Capture the cell that displays the provided text and extract its (X, Y) central coordinate. 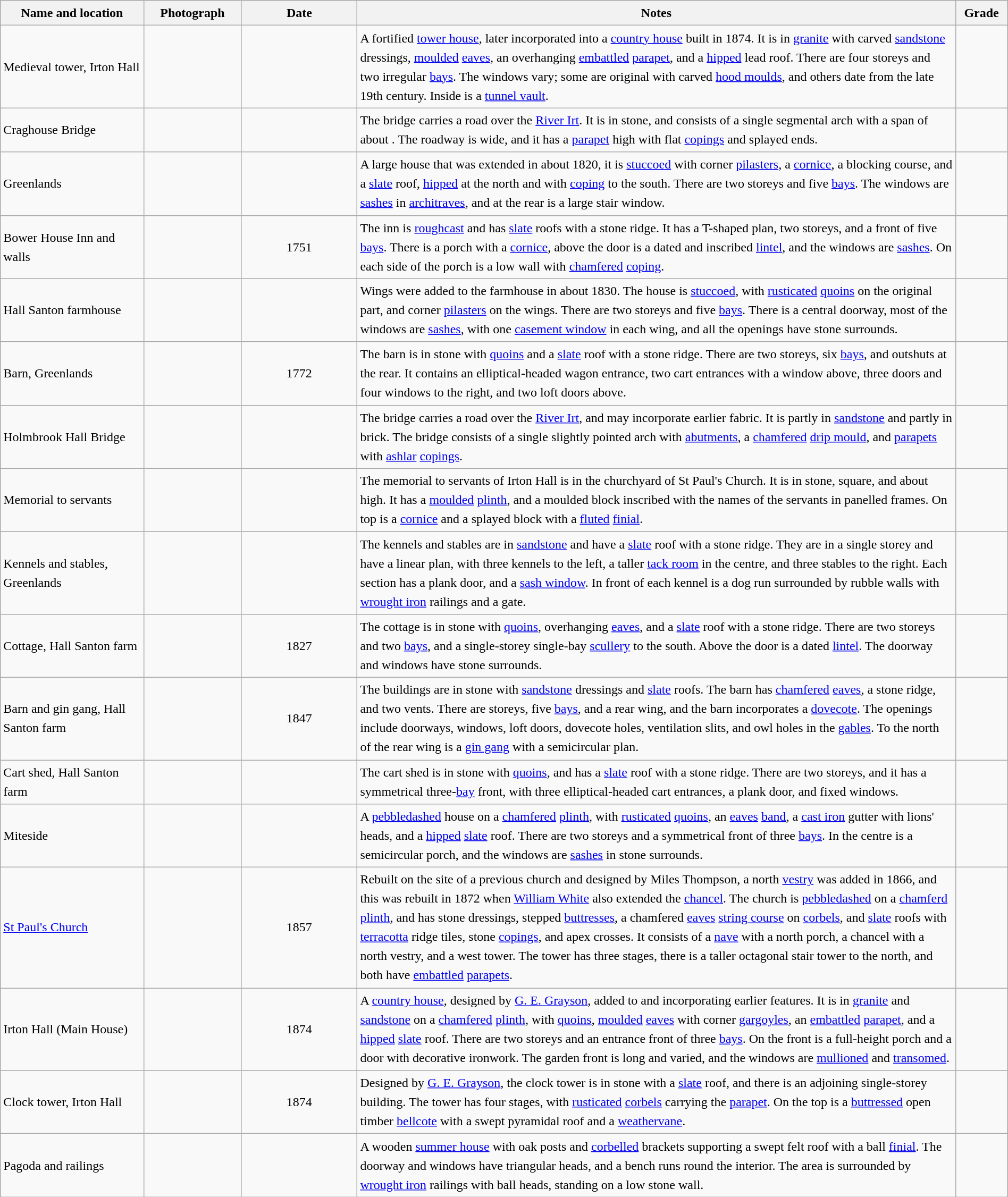
Pagoda and railings (72, 1165)
Miteside (72, 836)
Barn, Greenlands (72, 373)
1857 (299, 928)
1772 (299, 373)
Hall Santon farmhouse (72, 310)
1827 (299, 645)
Bower House Inn and walls (72, 247)
1751 (299, 247)
Date (299, 13)
Irton Hall (Main House) (72, 1029)
Cottage, Hall Santon farm (72, 645)
Greenlands (72, 184)
St Paul's Church (72, 928)
Name and location (72, 13)
Grade (981, 13)
Medieval tower, Irton Hall (72, 67)
Clock tower, Irton Hall (72, 1102)
Holmbrook Hall Bridge (72, 437)
Photograph (192, 13)
1847 (299, 719)
Notes (656, 13)
Craghouse Bridge (72, 130)
Kennels and stables, Greenlands (72, 573)
Memorial to servants (72, 500)
Barn and gin gang, Hall Santon farm (72, 719)
Cart shed, Hall Santon farm (72, 782)
